Locate the cell with the specified text and output its [x, y] center coordinate. 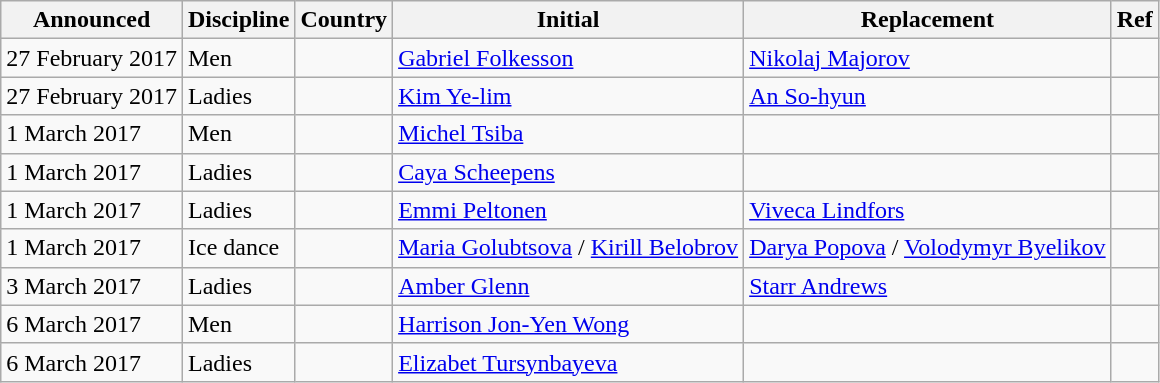
Ice dance [238, 248]
Darya Popova / Volodymyr Byelikov [928, 248]
Harrison Jon-Yen Wong [568, 324]
Caya Scheepens [568, 172]
Elizabet Tursynbayeva [568, 362]
Viveca Lindfors [928, 210]
Country [344, 20]
Replacement [928, 20]
Amber Glenn [568, 286]
Maria Golubtsova / Kirill Belobrov [568, 248]
Starr Andrews [928, 286]
Kim Ye-lim [568, 96]
Initial [568, 20]
Discipline [238, 20]
3 March 2017 [92, 286]
Gabriel Folkesson [568, 58]
Nikolaj Majorov [928, 58]
Ref [1134, 20]
An So-hyun [928, 96]
Emmi Peltonen [568, 210]
Announced [92, 20]
Michel Tsiba [568, 134]
